Return (x, y) of the center of cell containing provided text 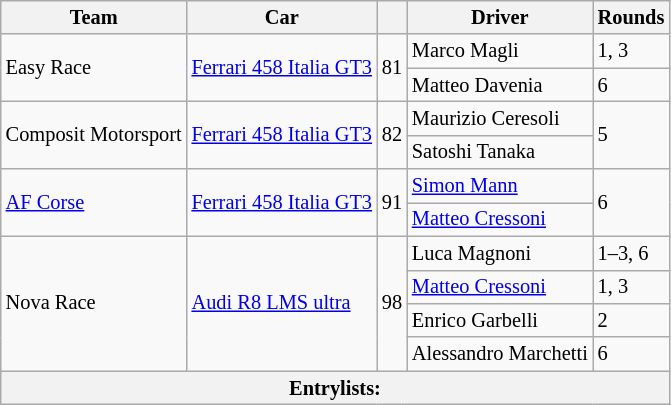
AF Corse (94, 202)
Composit Motorsport (94, 134)
Rounds (632, 17)
91 (392, 202)
Marco Magli (500, 51)
Maurizio Ceresoli (500, 118)
Satoshi Tanaka (500, 152)
Team (94, 17)
82 (392, 134)
Enrico Garbelli (500, 320)
Matteo Davenia (500, 85)
81 (392, 68)
Entrylists: (335, 388)
5 (632, 134)
Audi R8 LMS ultra (282, 304)
Luca Magnoni (500, 253)
1–3, 6 (632, 253)
Easy Race (94, 68)
Alessandro Marchetti (500, 354)
Nova Race (94, 304)
Driver (500, 17)
98 (392, 304)
Simon Mann (500, 186)
Car (282, 17)
2 (632, 320)
